Extract the (X, Y) coordinate from the center of the cell holding the provided text.  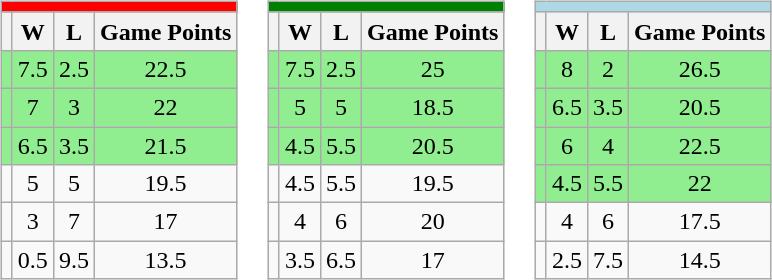
18.5 (433, 107)
17.5 (700, 222)
9.5 (74, 260)
26.5 (700, 69)
21.5 (165, 145)
20 (433, 222)
2 (608, 69)
8 (566, 69)
25 (433, 69)
0.5 (32, 260)
14.5 (700, 260)
13.5 (165, 260)
